Extract the [X, Y] coordinate from the center of the cell holding the provided text.  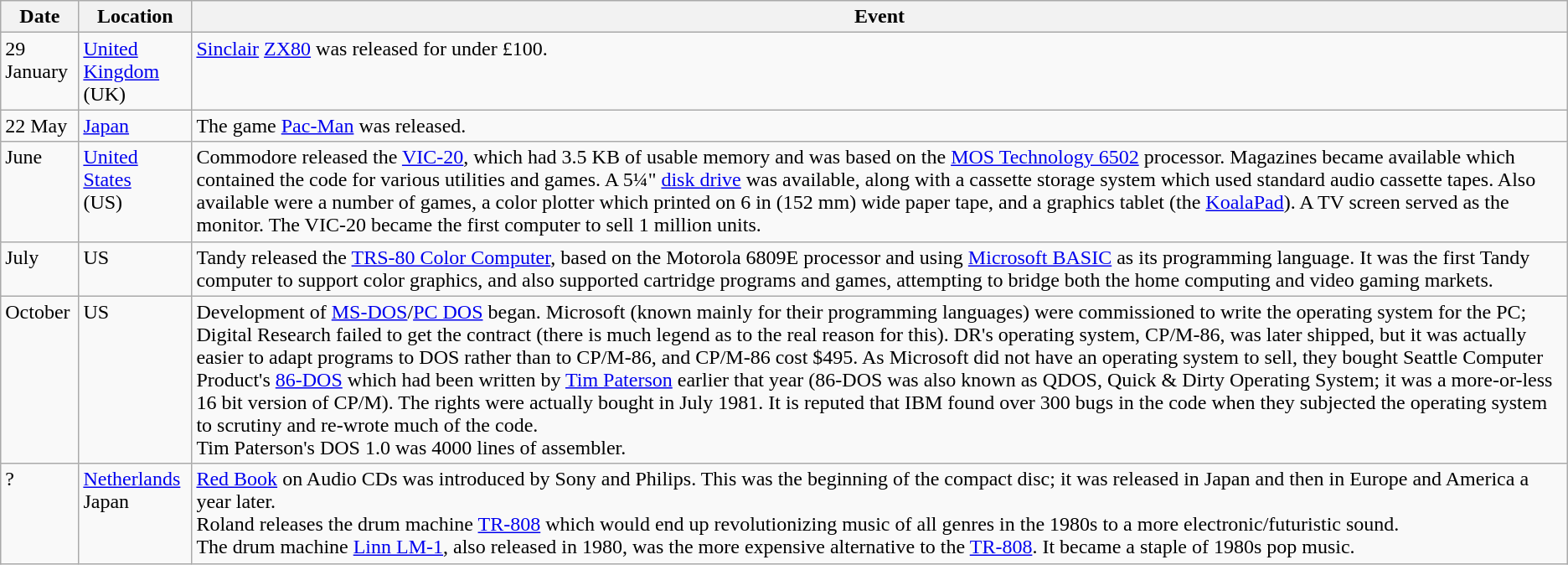
Sinclair ZX80 was released for under £100. [879, 71]
Japan [136, 126]
October [40, 380]
United Kingdom(UK) [136, 71]
? [40, 513]
Location [136, 17]
22 May [40, 126]
Date [40, 17]
June [40, 191]
July [40, 268]
Event [879, 17]
The game Pac-Man was released. [879, 126]
NetherlandsJapan [136, 513]
29 January [40, 71]
United States(US) [136, 191]
